From the cell containing the given text, extract its center point as (X, Y) coordinate. 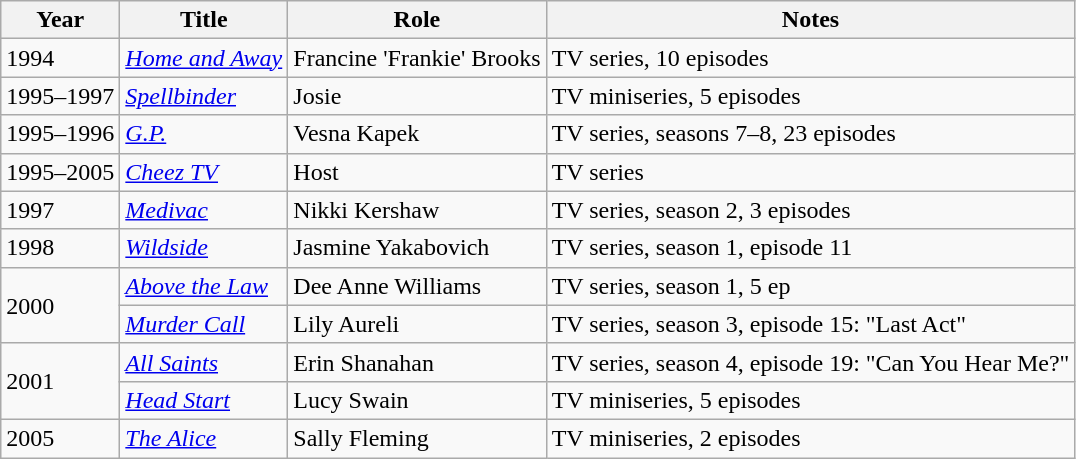
Lily Aureli (417, 324)
TV series (810, 172)
Lucy Swain (417, 400)
1994 (60, 58)
The Alice (204, 438)
Jasmine Yakabovich (417, 248)
TV series, season 1, episode 11 (810, 248)
Spellbinder (204, 96)
Cheez TV (204, 172)
Nikki Kershaw (417, 210)
Role (417, 20)
TV series, seasons 7–8, 23 episodes (810, 134)
2005 (60, 438)
1995–2005 (60, 172)
Murder Call (204, 324)
2001 (60, 381)
TV series, season 1, 5 ep (810, 286)
Josie (417, 96)
TV miniseries, 2 episodes (810, 438)
Francine 'Frankie' Brooks (417, 58)
Home and Away (204, 58)
1995–1997 (60, 96)
Above the Law (204, 286)
1998 (60, 248)
Wildside (204, 248)
TV series, 10 episodes (810, 58)
1995–1996 (60, 134)
TV series, season 2, 3 episodes (810, 210)
TV series, season 4, episode 19: "Can You Hear Me?" (810, 362)
Medivac (204, 210)
Sally Fleming (417, 438)
Notes (810, 20)
1997 (60, 210)
Dee Anne Williams (417, 286)
Title (204, 20)
TV series, season 3, episode 15: "Last Act" (810, 324)
All Saints (204, 362)
Head Start (204, 400)
Vesna Kapek (417, 134)
2000 (60, 305)
Year (60, 20)
Host (417, 172)
Erin Shanahan (417, 362)
G.P. (204, 134)
